Locate the cell with the specified text and output its (X, Y) center coordinate. 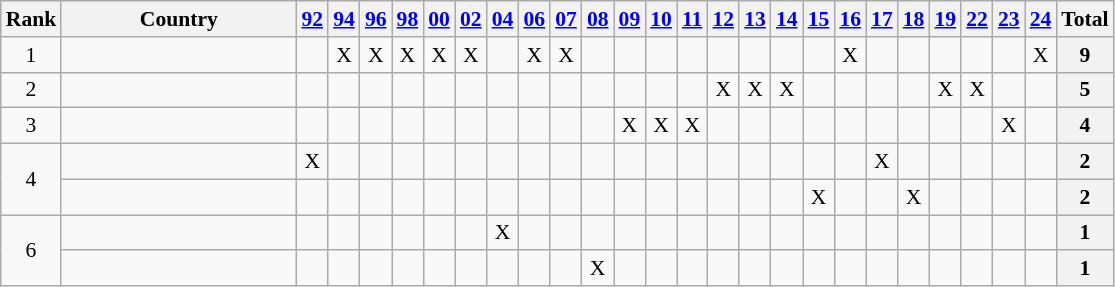
92 (312, 19)
11 (692, 19)
16 (850, 19)
02 (471, 19)
18 (914, 19)
6 (32, 250)
13 (755, 19)
15 (819, 19)
10 (661, 19)
09 (630, 19)
14 (787, 19)
Total (1084, 19)
3 (32, 126)
24 (1041, 19)
04 (503, 19)
06 (534, 19)
98 (408, 19)
Rank (32, 19)
07 (566, 19)
23 (1009, 19)
19 (945, 19)
5 (1084, 90)
08 (598, 19)
94 (344, 19)
17 (882, 19)
00 (439, 19)
9 (1084, 55)
Country (178, 19)
22 (977, 19)
12 (723, 19)
96 (376, 19)
